Locate the cell with the specified text and output its (x, y) center coordinate. 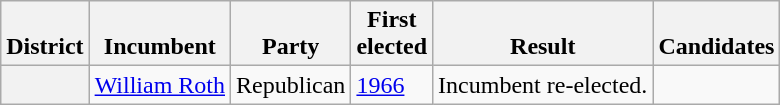
Incumbent (160, 34)
Party (291, 34)
Incumbent re-elected. (543, 85)
Result (543, 34)
Republican (291, 85)
William Roth (160, 85)
Firstelected (392, 34)
District (45, 34)
Candidates (716, 34)
1966 (392, 85)
